From the cell containing the given text, extract its center point as [X, Y] coordinate. 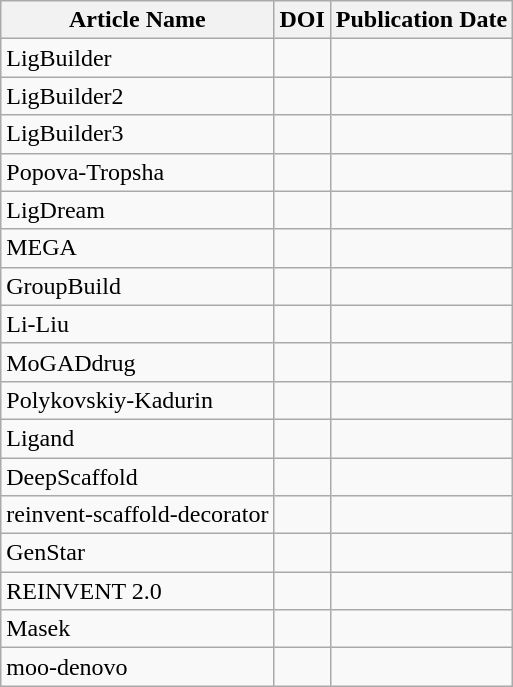
Publication Date [421, 20]
LigDream [138, 210]
LigBuilder3 [138, 134]
REINVENT 2.0 [138, 591]
Polykovskiy-Kadurin [138, 400]
DeepScaffold [138, 477]
Li-Liu [138, 324]
GenStar [138, 553]
GroupBuild [138, 286]
Popova-Tropsha [138, 172]
Article Name [138, 20]
DOI [302, 20]
Masek [138, 629]
Ligand [138, 438]
LigBuilder [138, 58]
MEGA [138, 248]
moo-denovo [138, 667]
LigBuilder2 [138, 96]
reinvent-scaffold-decorator [138, 515]
MoGADdrug [138, 362]
